Capture the cell that displays the provided text and extract its [X, Y] central coordinate. 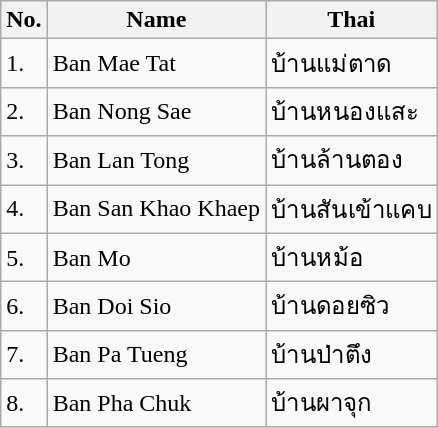
Ban Doi Sio [156, 306]
Ban San Khao Khaep [156, 208]
บ้านสันเข้าแคบ [352, 208]
บ้านดอยซิว [352, 306]
3. [24, 160]
บ้านผาจุก [352, 404]
Name [156, 20]
บ้านล้านตอง [352, 160]
No. [24, 20]
1. [24, 64]
Ban Pa Tueng [156, 354]
Ban Mo [156, 258]
บ้านแม่ตาด [352, 64]
บ้านป่าตึง [352, 354]
8. [24, 404]
5. [24, 258]
2. [24, 112]
4. [24, 208]
7. [24, 354]
Ban Lan Tong [156, 160]
Ban Mae Tat [156, 64]
Ban Nong Sae [156, 112]
Ban Pha Chuk [156, 404]
Thai [352, 20]
บ้านหม้อ [352, 258]
6. [24, 306]
บ้านหนองแสะ [352, 112]
